Detect which cell encompasses the target text, then output its [X, Y] center coordinate. 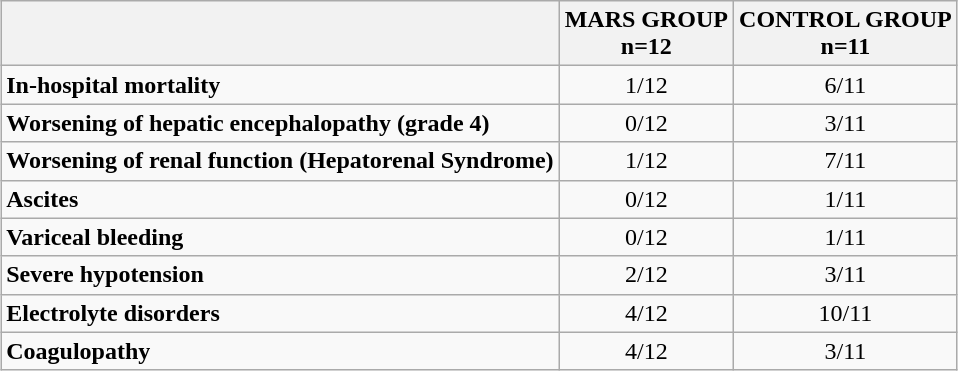
Variceal bleeding [280, 237]
Worsening of renal function (Hepatorenal Syndrome) [280, 161]
10/11 [846, 313]
Coagulopathy [280, 351]
Electrolyte disorders [280, 313]
Worsening of hepatic encephalopathy (grade 4) [280, 123]
2/12 [646, 275]
6/11 [846, 85]
CONTROL GROUPn=11 [846, 34]
Ascites [280, 199]
Severe hypotension [280, 275]
In-hospital mortality [280, 85]
MARS GROUPn=12 [646, 34]
7/11 [846, 161]
